Capture the cell that displays the provided text and extract its [x, y] central coordinate. 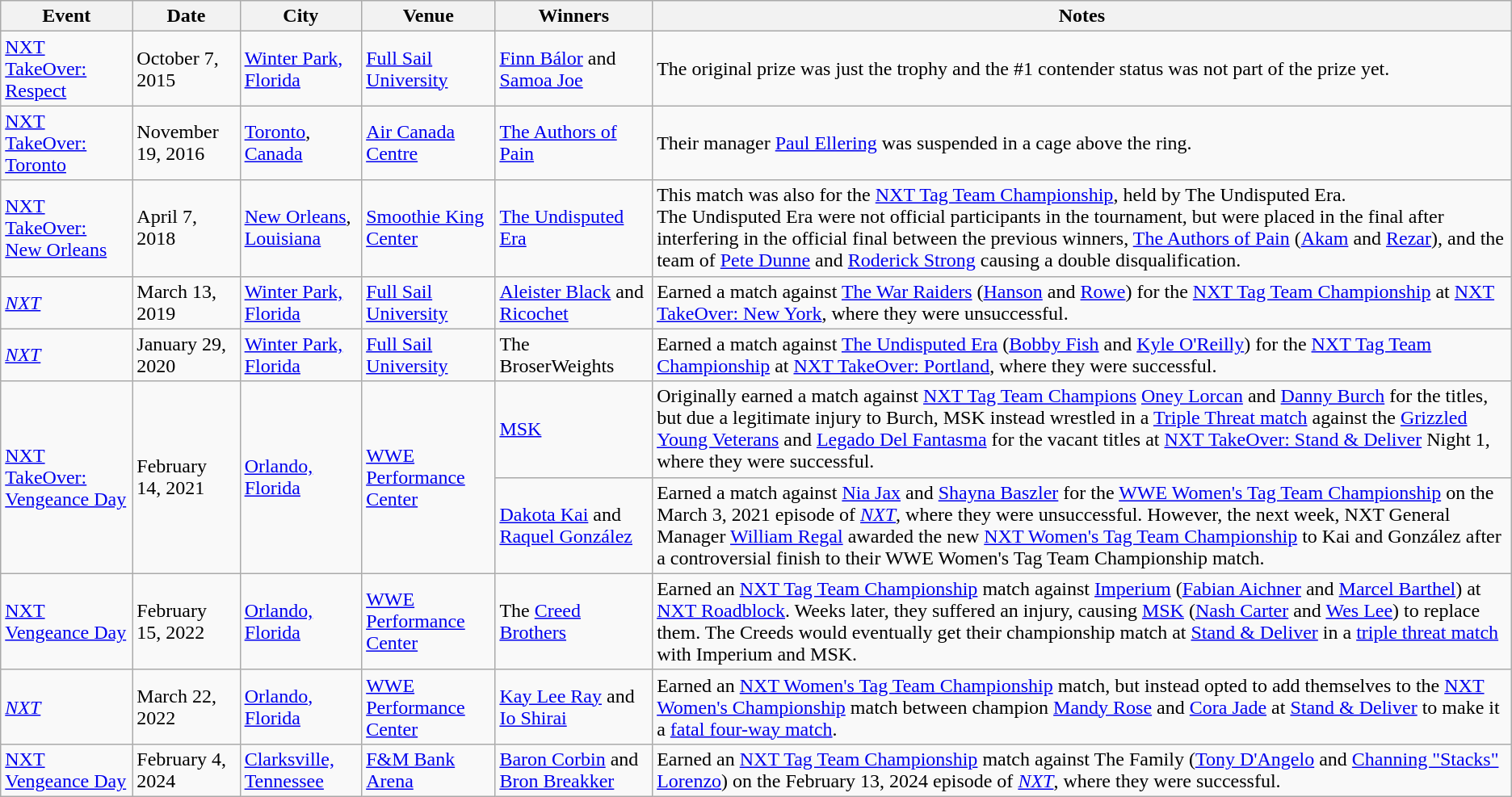
March 22, 2022 [186, 707]
New Orleans, Louisiana [300, 228]
Smoothie King Center [428, 228]
January 29, 2020 [186, 355]
Date [186, 16]
February 4, 2024 [186, 770]
Toronto, Canada [300, 143]
NXT TakeOver: Toronto [66, 143]
F&M Bank Arena [428, 770]
The Authors of Pain [573, 143]
Their manager Paul Ellering was suspended in a cage above the ring. [1082, 143]
Air Canada Centre [428, 143]
Venue [428, 16]
February 14, 2021 [186, 477]
NXT TakeOver: New Orleans [66, 228]
November 19, 2016 [186, 143]
Notes [1082, 16]
The BroserWeights [573, 355]
City [300, 16]
October 7, 2015 [186, 69]
Winners [573, 16]
Earned a match against The War Raiders (Hanson and Rowe) for the NXT Tag Team Championship at NXT TakeOver: New York, where they were unsuccessful. [1082, 302]
The original prize was just the trophy and the #1 contender status was not part of the prize yet. [1082, 69]
MSK [573, 430]
The Creed Brothers [573, 622]
NXT TakeOver: Vengeance Day [66, 477]
The Undisputed Era [573, 228]
Event [66, 16]
NXT TakeOver: Respect [66, 69]
Dakota Kai and Raquel González [573, 525]
Baron Corbin and Bron Breakker [573, 770]
Finn Bálor and Samoa Joe [573, 69]
March 13, 2019 [186, 302]
Kay Lee Ray and Io Shirai [573, 707]
Clarksville, Tennessee [300, 770]
February 15, 2022 [186, 622]
April 7, 2018 [186, 228]
Aleister Black and Ricochet [573, 302]
